Search for the cell housing the specified text and yield its (x, y) center coordinate. 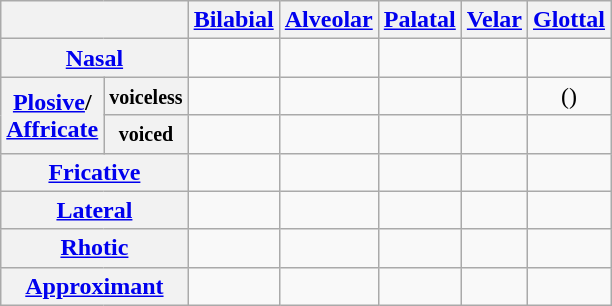
Palatal (420, 20)
voiceless (146, 96)
voiced (146, 134)
Fricative (94, 172)
Rhotic (94, 248)
Approximant (94, 286)
Alveolar (328, 20)
() (568, 96)
Lateral (94, 210)
Nasal (94, 58)
Velar (494, 20)
Bilabial (234, 20)
Glottal (568, 20)
Plosive/Affricate (52, 115)
